Capture the cell that displays the provided text and extract its [X, Y] central coordinate. 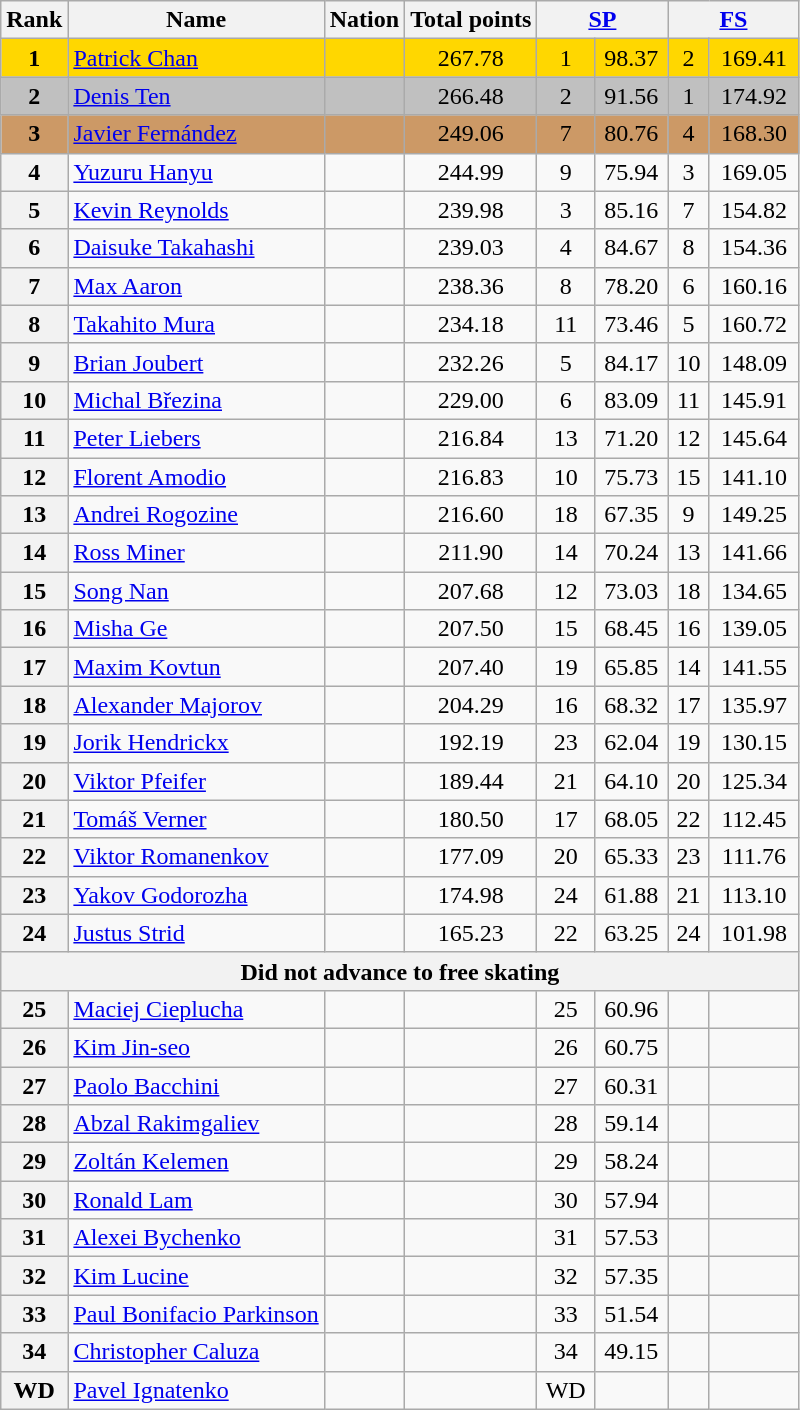
130.15 [754, 743]
Andrei Rogozine [196, 515]
111.76 [754, 857]
Viktor Pfeifer [196, 781]
Rank [34, 20]
141.10 [754, 477]
Name [196, 20]
Max Aaron [196, 286]
239.98 [471, 210]
154.82 [754, 210]
Pavel Ignatenko [196, 1390]
57.35 [630, 1276]
Misha Ge [196, 629]
Takahito Mura [196, 324]
139.05 [754, 629]
78.20 [630, 286]
112.45 [754, 819]
211.90 [471, 553]
Javier Fernández [196, 134]
Jorik Hendrickx [196, 743]
75.73 [630, 477]
Brian Joubert [196, 362]
57.53 [630, 1238]
207.68 [471, 591]
Yakov Godorozha [196, 895]
169.41 [754, 58]
98.37 [630, 58]
Christopher Caluza [196, 1352]
177.09 [471, 857]
Paul Bonifacio Parkinson [196, 1314]
Peter Liebers [196, 438]
125.34 [754, 781]
189.44 [471, 781]
Song Nan [196, 591]
207.50 [471, 629]
60.96 [630, 1009]
73.46 [630, 324]
Yuzuru Hanyu [196, 172]
Daisuke Takahashi [196, 248]
Kim Jin-seo [196, 1047]
216.83 [471, 477]
Total points [471, 20]
234.18 [471, 324]
192.19 [471, 743]
67.35 [630, 515]
141.66 [754, 553]
83.09 [630, 400]
Justus Strid [196, 933]
145.64 [754, 438]
229.00 [471, 400]
Abzal Rakimgaliev [196, 1124]
249.06 [471, 134]
SP [602, 20]
84.67 [630, 248]
Kim Lucine [196, 1276]
Denis Ten [196, 96]
Patrick Chan [196, 58]
Ross Miner [196, 553]
244.99 [471, 172]
Maciej Cieplucha [196, 1009]
68.45 [630, 629]
80.76 [630, 134]
Kevin Reynolds [196, 210]
168.30 [754, 134]
60.31 [630, 1085]
Zoltán Kelemen [196, 1162]
232.26 [471, 362]
Nation [364, 20]
174.98 [471, 895]
60.75 [630, 1047]
169.05 [754, 172]
Paolo Bacchini [196, 1085]
113.10 [754, 895]
207.40 [471, 667]
216.60 [471, 515]
216.84 [471, 438]
84.17 [630, 362]
141.55 [754, 667]
148.09 [754, 362]
Viktor Romanenkov [196, 857]
Alexander Majorov [196, 705]
134.65 [754, 591]
267.78 [471, 58]
Alexei Bychenko [196, 1238]
49.15 [630, 1352]
Maxim Kovtun [196, 667]
174.92 [754, 96]
Michal Březina [196, 400]
204.29 [471, 705]
Ronald Lam [196, 1200]
70.24 [630, 553]
64.10 [630, 781]
58.24 [630, 1162]
Tomáš Verner [196, 819]
71.20 [630, 438]
65.33 [630, 857]
149.25 [754, 515]
75.94 [630, 172]
65.85 [630, 667]
145.91 [754, 400]
73.03 [630, 591]
180.50 [471, 819]
101.98 [754, 933]
57.94 [630, 1200]
238.36 [471, 286]
FS [734, 20]
Did not advance to free skating [400, 971]
Florent Amodio [196, 477]
63.25 [630, 933]
59.14 [630, 1124]
85.16 [630, 210]
154.36 [754, 248]
68.05 [630, 819]
91.56 [630, 96]
239.03 [471, 248]
61.88 [630, 895]
160.16 [754, 286]
51.54 [630, 1314]
68.32 [630, 705]
160.72 [754, 324]
165.23 [471, 933]
266.48 [471, 96]
62.04 [630, 743]
135.97 [754, 705]
